Capture the cell that displays the provided text and extract its [x, y] central coordinate. 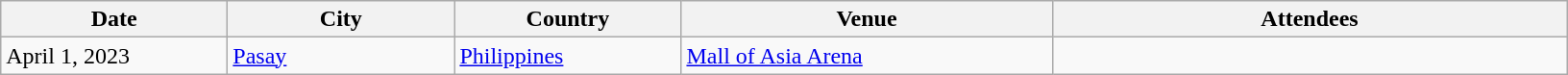
Philippines [568, 56]
City [341, 19]
Date [114, 19]
Mall of Asia Arena [867, 56]
Country [568, 19]
Venue [867, 19]
Attendees [1310, 19]
Pasay [341, 56]
April 1, 2023 [114, 56]
